Capture the cell that displays the provided text and extract its (x, y) central coordinate. 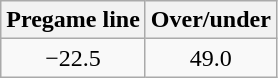
Over/under (210, 20)
Pregame line (74, 20)
49.0 (210, 58)
−22.5 (74, 58)
